Find where the given text appears and provide that cell's center as (x, y) coordinate. 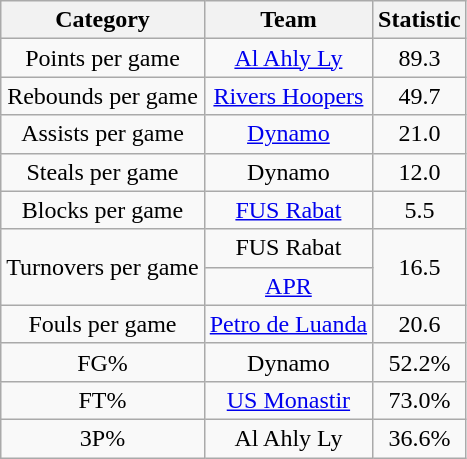
3P% (102, 438)
21.0 (420, 134)
Statistic (420, 20)
5.5 (420, 210)
52.2% (420, 362)
Steals per game (102, 172)
FG% (102, 362)
Petro de Luanda (288, 324)
12.0 (420, 172)
FT% (102, 400)
US Monastir (288, 400)
36.6% (420, 438)
APR (288, 286)
Assists per game (102, 134)
89.3 (420, 58)
Fouls per game (102, 324)
16.5 (420, 267)
Rebounds per game (102, 96)
49.7 (420, 96)
Rivers Hoopers (288, 96)
Blocks per game (102, 210)
Turnovers per game (102, 267)
Category (102, 20)
Team (288, 20)
73.0% (420, 400)
20.6 (420, 324)
Points per game (102, 58)
